Search for the cell housing the specified text and yield its [x, y] center coordinate. 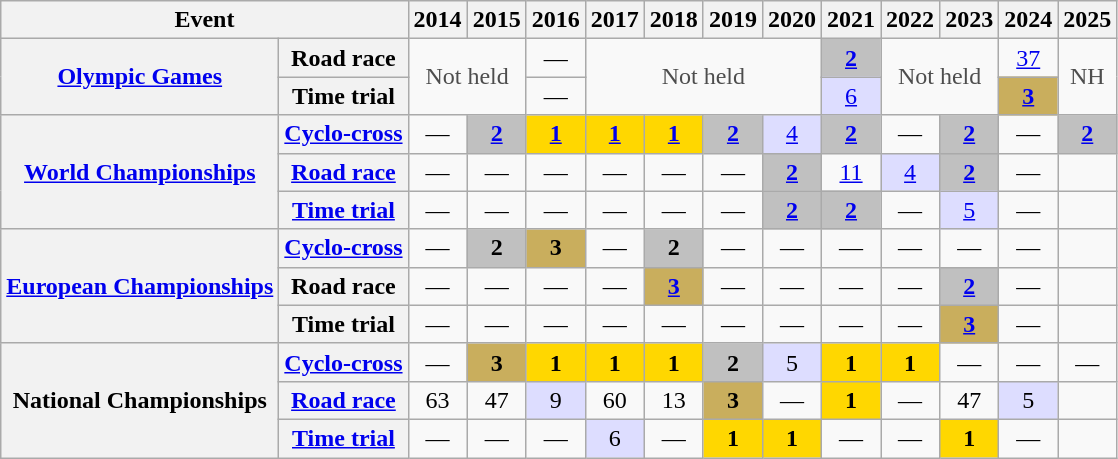
63 [438, 400]
2015 [496, 20]
2022 [910, 20]
37 [1028, 58]
2017 [614, 20]
National Championships [140, 400]
2020 [792, 20]
NH [1088, 77]
European Championships [140, 286]
9 [556, 400]
2024 [1028, 20]
60 [614, 400]
2014 [438, 20]
2019 [732, 20]
2023 [970, 20]
2018 [674, 20]
13 [674, 400]
World Championships [140, 172]
2016 [556, 20]
Event [204, 20]
Olympic Games [140, 77]
2021 [852, 20]
2025 [1088, 20]
11 [852, 172]
